Scan for the cell matching the given text and deliver its [x, y] coordinate at center. 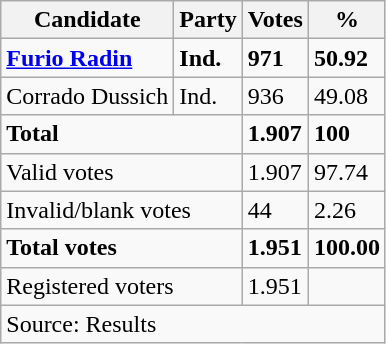
Valid votes [122, 172]
Total votes [122, 248]
Total [122, 134]
100 [346, 134]
Source: Results [194, 324]
971 [275, 58]
49.08 [346, 96]
Furio Radin [88, 58]
Votes [275, 20]
2.26 [346, 210]
936 [275, 96]
97.74 [346, 172]
Registered voters [122, 286]
Party [208, 20]
Candidate [88, 20]
100.00 [346, 248]
Invalid/blank votes [122, 210]
Corrado Dussich [88, 96]
% [346, 20]
50.92 [346, 58]
44 [275, 210]
